Return the (X, Y) coordinate for the center point of the cell that contains the specified text.  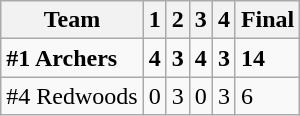
Final (267, 20)
#1 Archers (72, 58)
Team (72, 20)
14 (267, 58)
1 (154, 20)
#4 Redwoods (72, 96)
2 (178, 20)
6 (267, 96)
